Return the [X, Y] coordinate for the center point of the cell that contains the specified text.  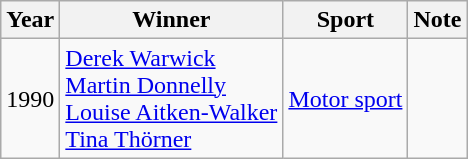
Derek WarwickMartin DonnellyLouise Aitken-WalkerTina Thörner [172, 98]
Year [30, 20]
1990 [30, 98]
Motor sport [346, 98]
Note [438, 20]
Sport [346, 20]
Winner [172, 20]
